Find where the given text appears and provide that cell's center as (x, y) coordinate. 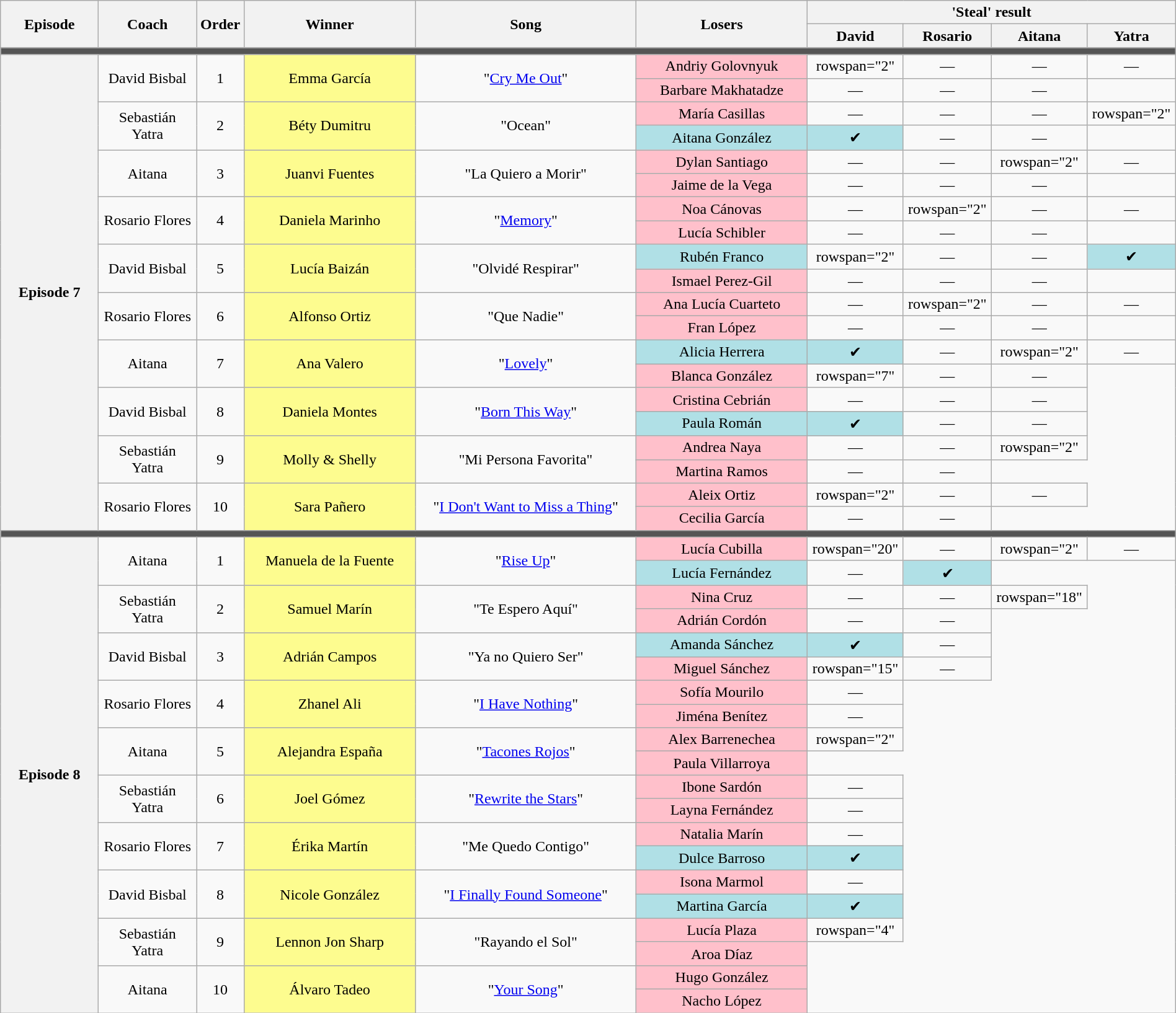
Jiména Benítez (721, 716)
Alejandra España (329, 751)
rowspan="18" (1040, 597)
Cristina Cebrián (721, 399)
David (855, 36)
Andriy Golovnyuk (721, 66)
"Me Quedo Contigo" (526, 846)
Adrián Cordón (721, 621)
Miguel Sánchez (721, 669)
"Rewrite the Stars" (526, 798)
rowspan="4" (855, 930)
Cecilia García (721, 518)
Adrián Campos (329, 657)
Joel Gómez (329, 798)
"I Have Nothing" (526, 704)
Nacho López (721, 1001)
"Rayando el Sol" (526, 942)
"Que Nadie" (526, 316)
"Cry Me Out" (526, 78)
Martina Ramos (721, 471)
rowspan="7" (855, 376)
Béty Dumitru (329, 126)
Paula Villarroya (721, 763)
Ana Valero (329, 364)
"Ocean" (526, 126)
Order (221, 24)
Nicole González (329, 895)
Martina García (721, 906)
Lucía Schibler (721, 232)
"Te Espero Aquí" (526, 609)
Blanca González (721, 376)
Jaime de la Vega (721, 185)
Sofía Mourilo (721, 692)
Dylan Santiago (721, 162)
rowspan="15" (855, 669)
Daniela Montes (329, 412)
Álvaro Tadeo (329, 989)
Emma García (329, 78)
"Mi Persona Favorita" (526, 459)
Ibone Sardón (721, 787)
Juanvi Fuentes (329, 174)
Barbare Makhatadze (721, 90)
Winner (329, 24)
Layna Fernández (721, 810)
'Steal' result (991, 12)
Yatra (1131, 36)
Lucía Baizán (329, 268)
Lennon Jon Sharp (329, 942)
María Casillas (721, 113)
Natalia Marín (721, 834)
"Memory" (526, 221)
Fran López (721, 328)
Noa Cánovas (721, 209)
Ismael Perez-Gil (721, 281)
Manuela de la Fuente (329, 561)
Song (526, 24)
Episode 7 (50, 293)
Nina Cruz (721, 597)
Zhanel Ali (329, 704)
Lucía Fernández (721, 573)
"Rise Up" (526, 561)
"Olvidé Respirar" (526, 268)
Sara Pañero (329, 507)
Aitana González (721, 138)
Samuel Marín (329, 609)
Alicia Herrera (721, 352)
Isona Marmol (721, 882)
Hugo González (721, 977)
"I Don't Want to Miss a Thing" (526, 507)
Rubén Franco (721, 257)
"Ya no Quiero Ser" (526, 657)
"La Quiero a Morir" (526, 174)
"Lovely" (526, 364)
Paula Román (721, 423)
"I Finally Found Someone" (526, 895)
Episode 8 (50, 775)
"Your Song" (526, 989)
Episode (50, 24)
Lucía Plaza (721, 930)
Rosario (947, 36)
Érika Martín (329, 846)
"Born This Way" (526, 412)
Coach (148, 24)
Amanda Sánchez (721, 645)
Ana Lucía Cuarteto (721, 304)
Losers (721, 24)
Alex Barrenechea (721, 740)
Aleix Ortiz (721, 495)
Lucía Cubilla (721, 549)
Aroa Díaz (721, 953)
rowspan="20" (855, 549)
Dulce Barroso (721, 858)
"Tacones Rojos" (526, 751)
Andrea Naya (721, 448)
Alfonso Ortiz (329, 316)
Molly & Shelly (329, 459)
Daniela Marinho (329, 221)
